From the cell containing the given text, extract its center point as (x, y) coordinate. 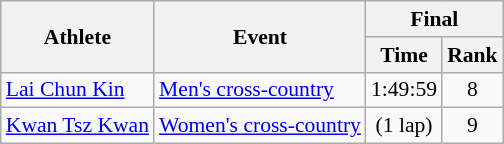
Athlete (78, 36)
Kwan Tsz Kwan (78, 126)
Rank (472, 55)
(1 lap) (404, 126)
Men's cross-country (260, 90)
9 (472, 126)
Final (434, 19)
Time (404, 55)
Lai Chun Kin (78, 90)
Women's cross-country (260, 126)
Event (260, 36)
8 (472, 90)
1:49:59 (404, 90)
